Detect which cell encompasses the target text, then output its (X, Y) center coordinate. 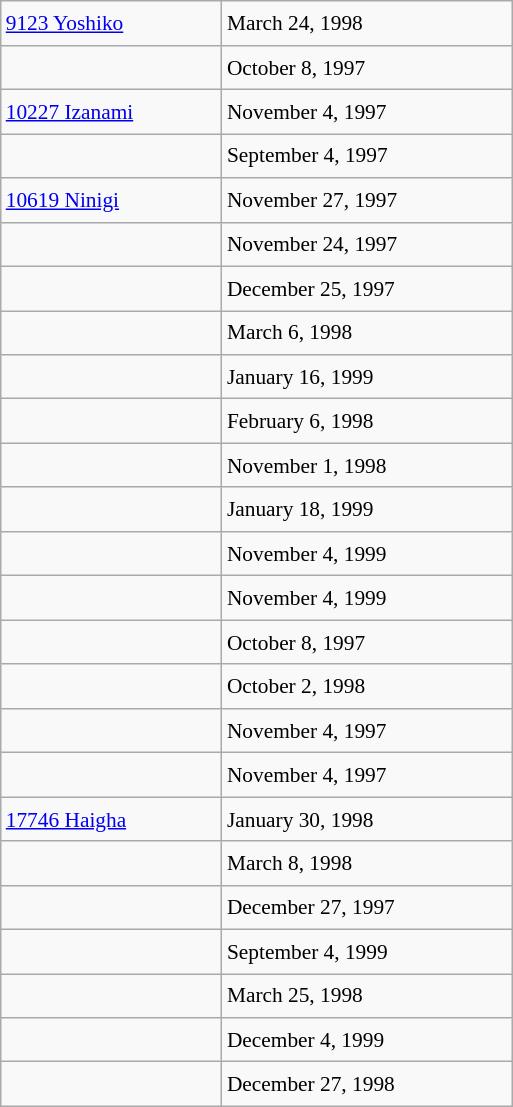
17746 Haigha (112, 819)
November 27, 1997 (367, 200)
March 25, 1998 (367, 996)
November 24, 1997 (367, 244)
September 4, 1999 (367, 951)
9123 Yoshiko (112, 23)
March 6, 1998 (367, 333)
March 8, 1998 (367, 863)
December 4, 1999 (367, 1040)
10227 Izanami (112, 112)
December 27, 1997 (367, 907)
December 25, 1997 (367, 288)
10619 Ninigi (112, 200)
February 6, 1998 (367, 421)
September 4, 1997 (367, 156)
October 2, 1998 (367, 686)
November 1, 1998 (367, 465)
December 27, 1998 (367, 1084)
March 24, 1998 (367, 23)
January 18, 1999 (367, 509)
January 16, 1999 (367, 377)
January 30, 1998 (367, 819)
